Pinpoint the cell where the given text exists, returning its (X, Y) midpoint coordinate. 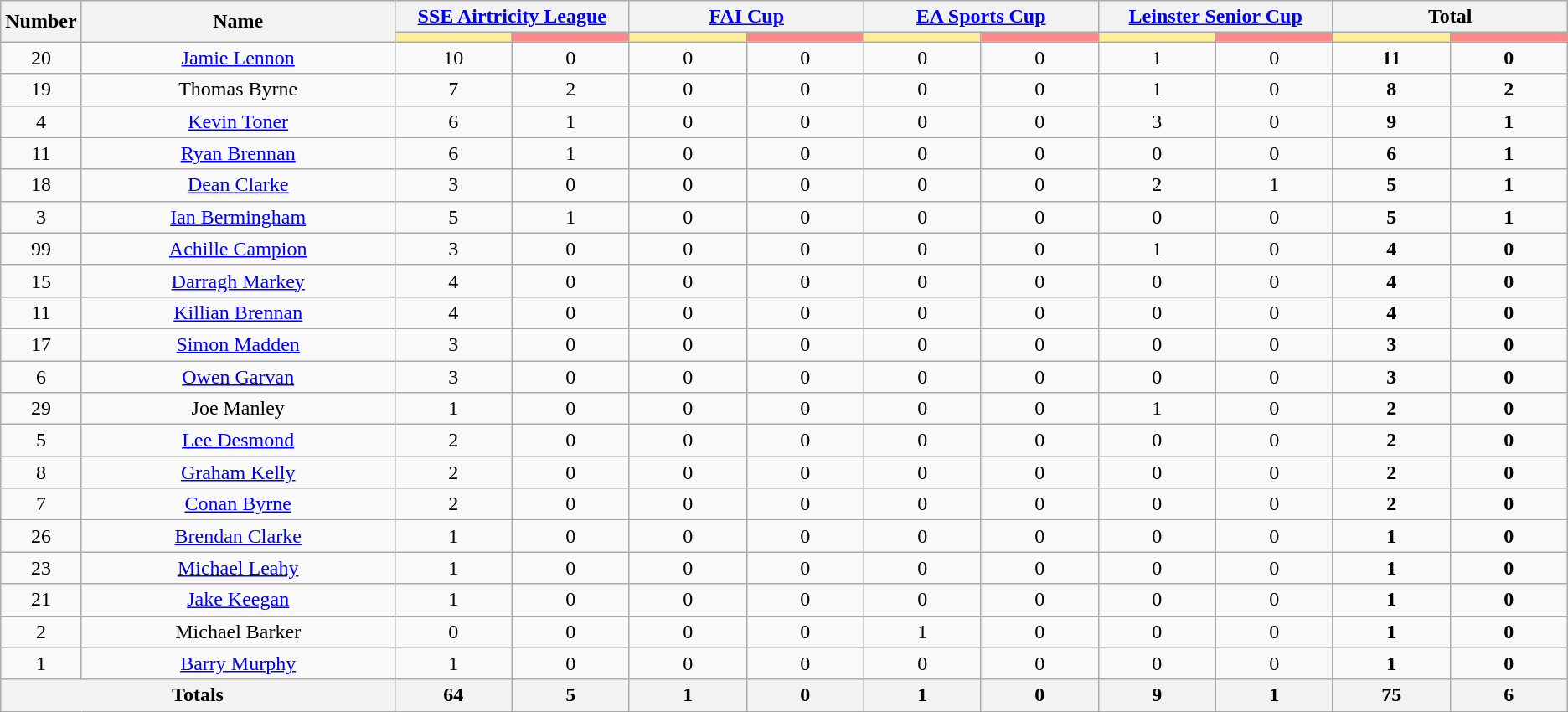
Michael Leahy (238, 568)
20 (41, 58)
Kevin Toner (238, 121)
Number (41, 22)
Achille Campion (238, 249)
FAI Cup (746, 17)
Joe Manley (238, 409)
Ian Bermingham (238, 217)
Ryan Brennan (238, 153)
Owen Garvan (238, 376)
Darragh Markey (238, 281)
99 (41, 249)
SSE Airtricity League (512, 17)
75 (1391, 695)
Simon Madden (238, 344)
Thomas Byrne (238, 90)
EA Sports Cup (981, 17)
Name (238, 22)
Jamie Lennon (238, 58)
19 (41, 90)
Killian Brennan (238, 312)
15 (41, 281)
Barry Murphy (238, 663)
Dean Clarke (238, 185)
18 (41, 185)
23 (41, 568)
Total (1450, 17)
29 (41, 409)
Conan Byrne (238, 504)
Lee Desmond (238, 441)
Brendan Clarke (238, 536)
26 (41, 536)
21 (41, 600)
64 (453, 695)
Jake Keegan (238, 600)
10 (453, 58)
Graham Kelly (238, 472)
Leinster Senior Cup (1215, 17)
Michael Barker (238, 632)
17 (41, 344)
Totals (198, 695)
